Extract the (x, y) coordinate from the center of the cell holding the provided text.  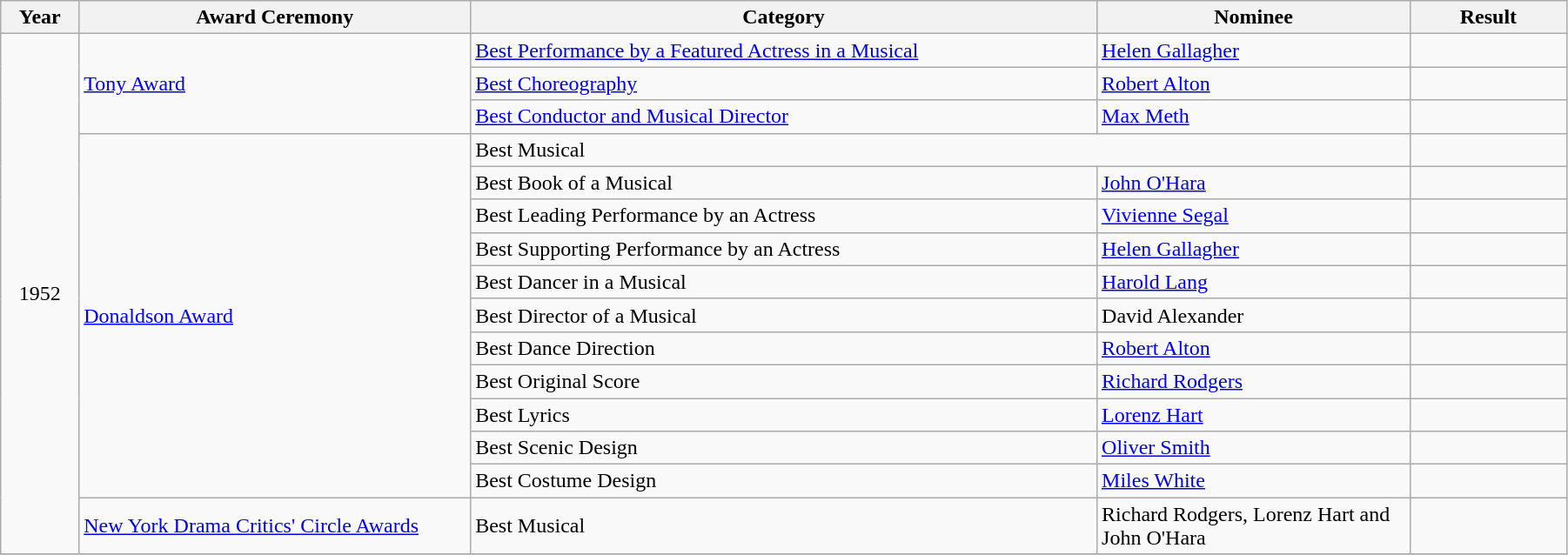
Nominee (1254, 17)
New York Drama Critics' Circle Awards (275, 525)
Best Original Score (784, 381)
Year (40, 17)
1952 (40, 294)
Vivienne Segal (1254, 216)
Max Meth (1254, 117)
Richard Rodgers (1254, 381)
Miles White (1254, 481)
Best Conductor and Musical Director (784, 117)
Best Supporting Performance by an Actress (784, 249)
Best Book of a Musical (784, 183)
Best Scenic Design (784, 448)
Richard Rodgers, Lorenz Hart and John O'Hara (1254, 525)
Harold Lang (1254, 282)
Best Dancer in a Musical (784, 282)
David Alexander (1254, 315)
Award Ceremony (275, 17)
Best Performance by a Featured Actress in a Musical (784, 50)
Result (1488, 17)
Best Dance Direction (784, 348)
Best Costume Design (784, 481)
Tony Award (275, 84)
Best Choreography (784, 84)
Oliver Smith (1254, 448)
Category (784, 17)
Lorenz Hart (1254, 415)
Best Director of a Musical (784, 315)
Best Leading Performance by an Actress (784, 216)
Donaldson Award (275, 315)
John O'Hara (1254, 183)
Best Lyrics (784, 415)
